Capture the cell that displays the provided text and extract its (x, y) central coordinate. 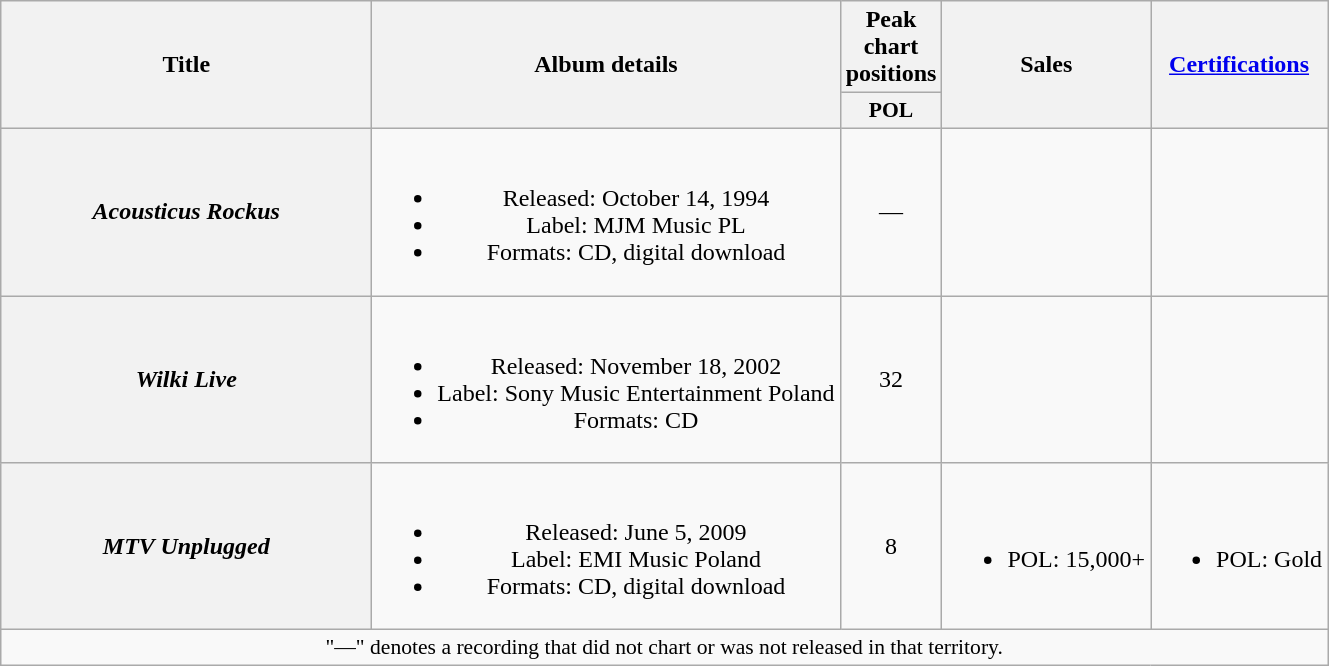
MTV Unplugged (186, 546)
Sales (1046, 65)
Released: October 14, 1994Label: MJM Music PLFormats: CD, digital download (606, 212)
Peak chart positions (891, 47)
"—" denotes a recording that did not chart or was not released in that territory. (664, 648)
Album details (606, 65)
Certifications (1240, 65)
32 (891, 380)
Title (186, 65)
Released: November 18, 2002Label: Sony Music Entertainment PolandFormats: CD (606, 380)
8 (891, 546)
Wilki Live (186, 380)
Acousticus Rockus (186, 212)
— (891, 212)
POL (891, 111)
POL: Gold (1240, 546)
Released: June 5, 2009Label: EMI Music PolandFormats: CD, digital download (606, 546)
POL: 15,000+ (1046, 546)
